Pinpoint the cell where the given text exists, returning its [X, Y] midpoint coordinate. 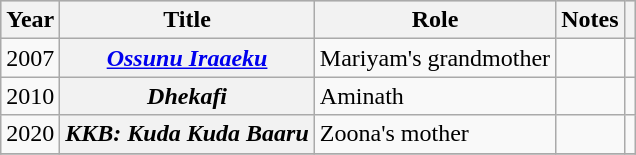
Notes [590, 20]
Mariyam's grandmother [434, 58]
Aminath [434, 96]
2010 [30, 96]
Dhekafi [187, 96]
Role [434, 20]
KKB: Kuda Kuda Baaru [187, 134]
Zoona's mother [434, 134]
2007 [30, 58]
Title [187, 20]
2020 [30, 134]
Year [30, 20]
Ossunu Iraaeku [187, 58]
